Capture the cell that displays the provided text and extract its [X, Y] central coordinate. 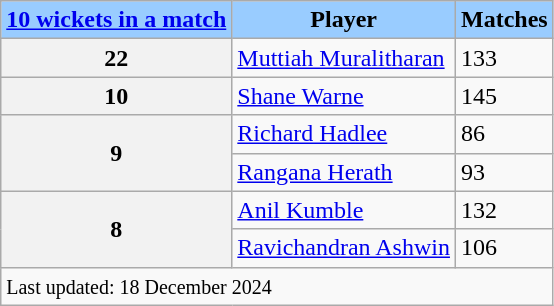
8 [116, 229]
Ravichandran Ashwin [344, 248]
Richard Hadlee [344, 134]
10 [116, 96]
Anil Kumble [344, 210]
Last updated: 18 December 2024 [277, 286]
93 [504, 172]
Shane Warne [344, 96]
106 [504, 248]
133 [504, 58]
145 [504, 96]
Rangana Herath [344, 172]
132 [504, 210]
86 [504, 134]
9 [116, 153]
22 [116, 58]
Muttiah Muralitharan [344, 58]
Matches [504, 20]
10 wickets in a match [116, 20]
Player [344, 20]
